From the cell containing the given text, extract its center point as (x, y) coordinate. 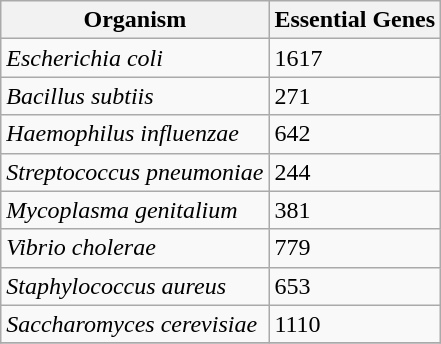
Organism (135, 20)
244 (355, 172)
Mycoplasma genitalium (135, 210)
271 (355, 96)
Vibrio cholerae (135, 248)
1110 (355, 324)
Essential Genes (355, 20)
Haemophilus influenzae (135, 134)
Bacillus subtiis (135, 96)
Saccharomyces cerevisiae (135, 324)
1617 (355, 58)
642 (355, 134)
Streptococcus pneumoniae (135, 172)
Escherichia coli (135, 58)
381 (355, 210)
653 (355, 286)
Staphylococcus aureus (135, 286)
779 (355, 248)
